Return [x, y] of the center of cell containing provided text 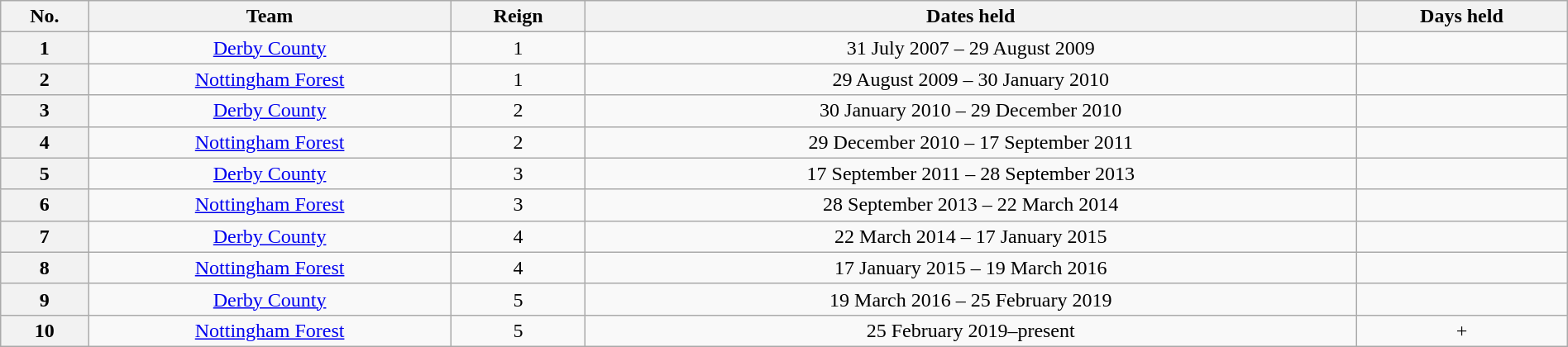
19 March 2016 – 25 February 2019 [971, 299]
10 [45, 330]
No. [45, 17]
7 [45, 236]
28 September 2013 – 22 March 2014 [971, 205]
8 [45, 268]
+ [1462, 330]
Team [270, 17]
Days held [1462, 17]
17 September 2011 – 28 September 2013 [971, 173]
31 July 2007 – 29 August 2009 [971, 48]
30 January 2010 – 29 December 2010 [971, 111]
29 December 2010 – 17 September 2011 [971, 142]
Reign [518, 17]
29 August 2009 – 30 January 2010 [971, 79]
9 [45, 299]
17 January 2015 – 19 March 2016 [971, 268]
25 February 2019–present [971, 330]
22 March 2014 – 17 January 2015 [971, 236]
Dates held [971, 17]
6 [45, 205]
